Return [X, Y] of the center of cell containing provided text 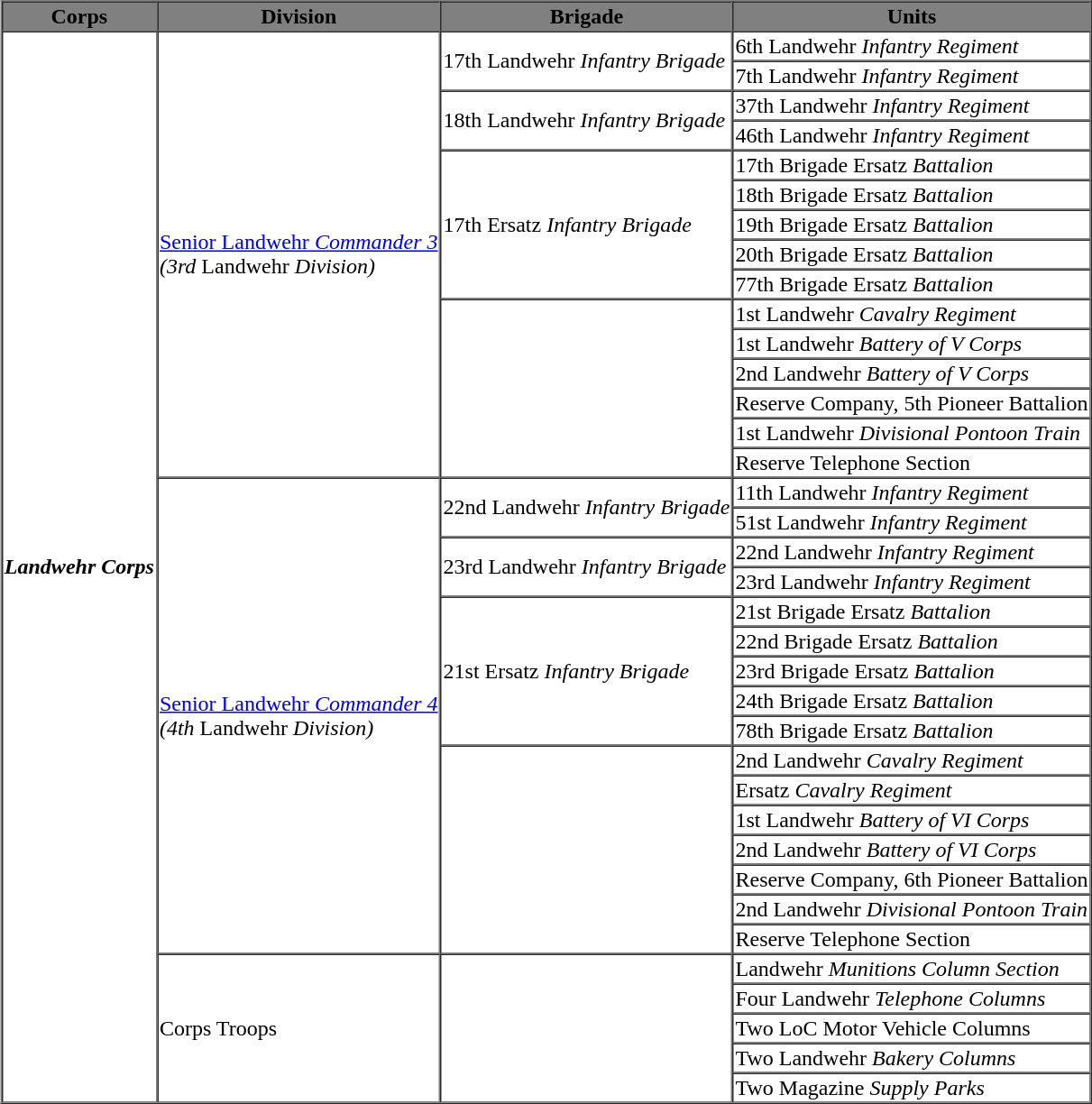
Corps [79, 16]
6th Landwehr Infantry Regiment [911, 45]
1st Landwehr Battery of V Corps [911, 343]
2nd Landwehr Cavalry Regiment [911, 759]
Reserve Company, 5th Pioneer Battalion [911, 402]
21st Ersatz Infantry Brigade [587, 671]
22nd Brigade Ersatz Battalion [911, 640]
51st Landwehr Infantry Regiment [911, 521]
Senior Landwehr Commander 3(3rd Landwehr Division) [299, 254]
7th Landwehr Infantry Regiment [911, 76]
Units [911, 16]
18th Brigade Ersatz Battalion [911, 195]
22nd Landwehr Infantry Brigade [587, 508]
Two LoC Motor Vehicle Columns [911, 1028]
1st Landwehr Cavalry Regiment [911, 314]
Corps Troops [299, 1028]
23rd Landwehr Infantry Regiment [911, 581]
2nd Landwehr Battery of V Corps [911, 373]
78th Brigade Ersatz Battalion [911, 731]
11th Landwehr Infantry Regiment [911, 492]
Reserve Company, 6th Pioneer Battalion [911, 879]
Ersatz Cavalry Regiment [911, 790]
Landwehr Munitions Column Section [911, 969]
Division [299, 16]
Two Landwehr Bakery Columns [911, 1057]
21st Brigade Ersatz Battalion [911, 612]
Senior Landwehr Commander 4(4th Landwehr Division) [299, 716]
22nd Landwehr Infantry Regiment [911, 552]
Four Landwehr Telephone Columns [911, 998]
2nd Landwehr Divisional Pontoon Train [911, 909]
20th Brigade Ersatz Battalion [911, 254]
23rd Landwehr Infantry Brigade [587, 567]
1st Landwehr Battery of VI Corps [911, 819]
18th Landwehr Infantry Brigade [587, 120]
46th Landwehr Infantry Regiment [911, 135]
2nd Landwehr Battery of VI Corps [911, 850]
Landwehr Corps [79, 566]
17th Ersatz Infantry Brigade [587, 224]
17th Landwehr Infantry Brigade [587, 60]
37th Landwehr Infantry Regiment [911, 105]
23rd Brigade Ersatz Battalion [911, 671]
17th Brigade Ersatz Battalion [911, 164]
19th Brigade Ersatz Battalion [911, 224]
Brigade [587, 16]
Two Magazine Supply Parks [911, 1088]
24th Brigade Ersatz Battalion [911, 700]
77th Brigade Ersatz Battalion [911, 283]
1st Landwehr Divisional Pontoon Train [911, 433]
